Provide the (x, y) coordinate of the cell's center where the given text is located.  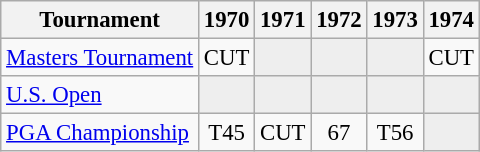
1972 (339, 20)
Masters Tournament (100, 58)
T56 (395, 133)
1973 (395, 20)
1970 (227, 20)
PGA Championship (100, 133)
1971 (283, 20)
1974 (451, 20)
U.S. Open (100, 95)
Tournament (100, 20)
T45 (227, 133)
67 (339, 133)
